Return the [x, y] coordinate for the center point of the cell that contains the specified text.  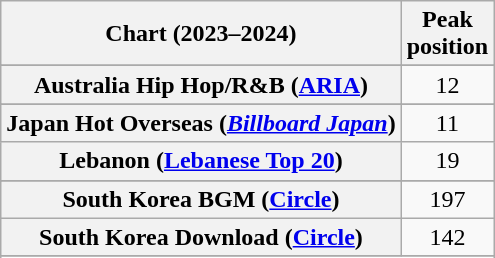
11 [447, 123]
197 [447, 199]
Lebanon (Lebanese Top 20) [201, 161]
Japan Hot Overseas (Billboard Japan) [201, 123]
142 [447, 237]
South Korea BGM (Circle) [201, 199]
Australia Hip Hop/R&B (ARIA) [201, 85]
Chart (2023–2024) [201, 34]
19 [447, 161]
South Korea Download (Circle) [201, 237]
Peakposition [447, 34]
12 [447, 85]
